Extract the [x, y] coordinate from the center of the cell holding the provided text.  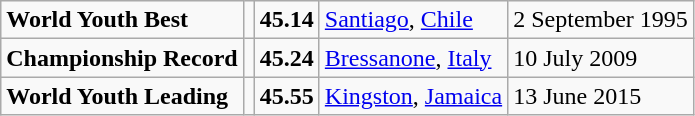
45.55 [286, 96]
2 September 1995 [601, 20]
10 July 2009 [601, 58]
45.14 [286, 20]
13 June 2015 [601, 96]
Kingston, Jamaica [413, 96]
45.24 [286, 58]
Bressanone, Italy [413, 58]
World Youth Leading [122, 96]
Santiago, Chile [413, 20]
World Youth Best [122, 20]
Championship Record [122, 58]
